Return (X, Y) of the center of cell containing provided text 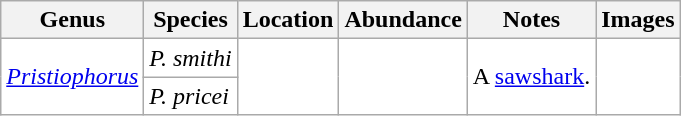
Pristiophorus (72, 77)
Species (190, 20)
Location (288, 20)
Notes (531, 20)
Genus (72, 20)
Abundance (403, 20)
A sawshark. (531, 77)
P. smithi (190, 58)
P. pricei (190, 96)
Images (638, 20)
